For the text-containing cell, return its midpoint in [x, y] coordinate format. 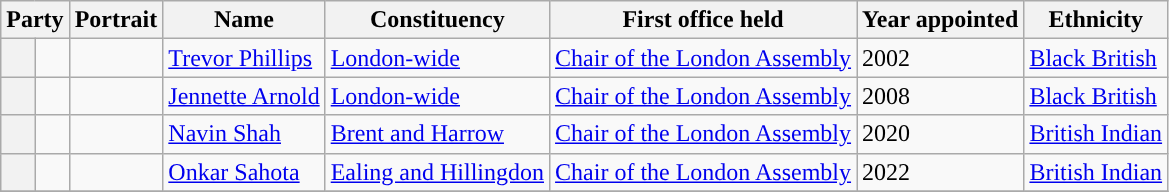
Party [35, 20]
Ethnicity [1096, 20]
Portrait [116, 20]
2002 [940, 58]
Name [244, 20]
Constituency [437, 20]
Onkar Sahota [244, 172]
First office held [704, 20]
2008 [940, 96]
Year appointed [940, 20]
Jennette Arnold [244, 96]
Navin Shah [244, 134]
2020 [940, 134]
Brent and Harrow [437, 134]
Ealing and Hillingdon [437, 172]
Trevor Phillips [244, 58]
2022 [940, 172]
